Extract the (X, Y) coordinate from the center of the cell holding the provided text.  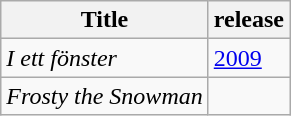
Title (104, 20)
I ett fönster (104, 58)
2009 (248, 58)
release (248, 20)
Frosty the Snowman (104, 96)
